Detect which cell encompasses the target text, then output its (X, Y) center coordinate. 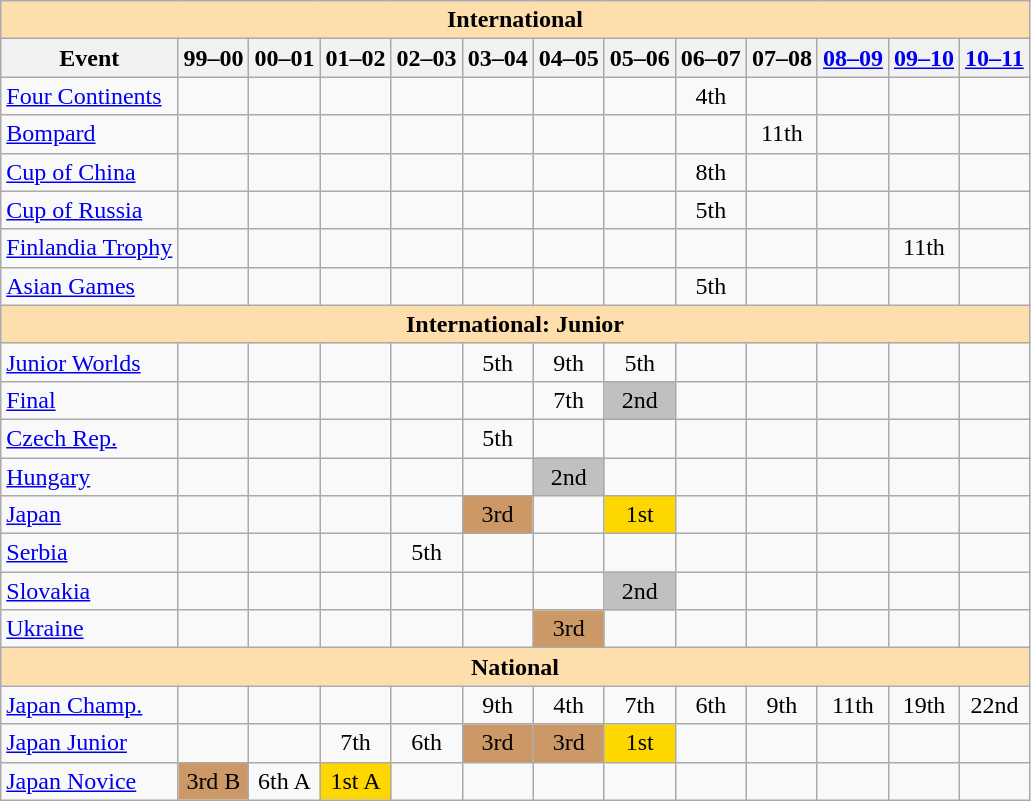
Event (90, 58)
07–08 (782, 58)
05–06 (640, 58)
Cup of China (90, 172)
99–00 (214, 58)
3rd B (214, 781)
1st A (356, 781)
01–02 (356, 58)
03–04 (498, 58)
09–10 (924, 58)
Cup of Russia (90, 210)
19th (924, 705)
06–07 (710, 58)
International (516, 20)
00–01 (284, 58)
Junior Worlds (90, 362)
8th (710, 172)
04–05 (568, 58)
Japan Champ. (90, 705)
Czech Rep. (90, 438)
02–03 (426, 58)
Finlandia Trophy (90, 248)
Four Continents (90, 96)
Bompard (90, 134)
Japan (90, 515)
Hungary (90, 477)
10–11 (995, 58)
Serbia (90, 553)
Japan Novice (90, 781)
Asian Games (90, 286)
08–09 (852, 58)
Japan Junior (90, 743)
National (516, 667)
Final (90, 400)
6th A (284, 781)
Slovakia (90, 591)
Ukraine (90, 629)
22nd (995, 705)
International: Junior (516, 324)
